Scan for the cell matching the given text and deliver its (x, y) coordinate at center. 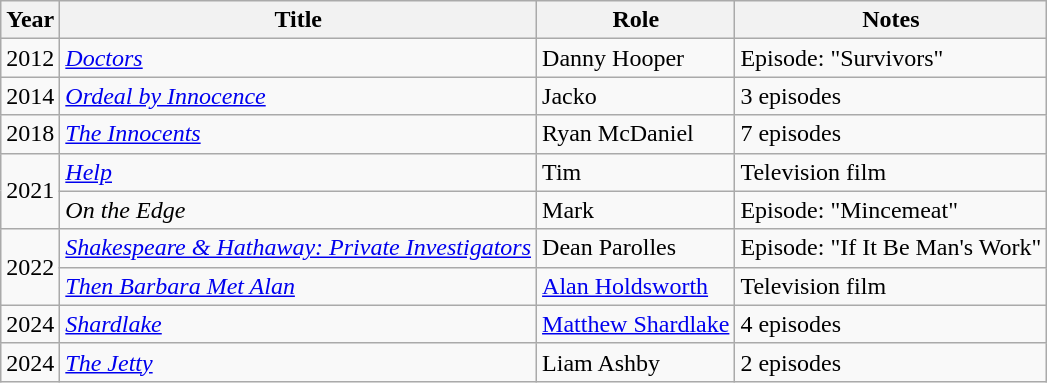
2018 (30, 134)
Liam Ashby (636, 362)
Shakespeare & Hathaway: Private Investigators (298, 248)
On the Edge (298, 210)
Jacko (636, 96)
2014 (30, 96)
The Innocents (298, 134)
Role (636, 20)
3 episodes (891, 96)
Doctors (298, 58)
Episode: "Mincemeat" (891, 210)
Episode: "If It Be Man's Work" (891, 248)
2012 (30, 58)
2022 (30, 267)
Ordeal by Innocence (298, 96)
2021 (30, 191)
4 episodes (891, 324)
Ryan McDaniel (636, 134)
7 episodes (891, 134)
Then Barbara Met Alan (298, 286)
Shardlake (298, 324)
Tim (636, 172)
Help (298, 172)
Dean Parolles (636, 248)
Title (298, 20)
Alan Holdsworth (636, 286)
Mark (636, 210)
Matthew Shardlake (636, 324)
2 episodes (891, 362)
Year (30, 20)
The Jetty (298, 362)
Notes (891, 20)
Danny Hooper (636, 58)
Episode: "Survivors" (891, 58)
